Find where the given text appears and provide that cell's center as [X, Y] coordinate. 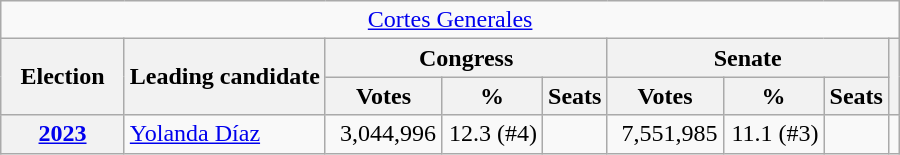
7,551,985 [665, 134]
Cortes Generales [450, 20]
11.1 (#3) [774, 134]
Election [63, 77]
Leading candidate [224, 77]
Congress [466, 58]
12.3 (#4) [492, 134]
2023 [63, 134]
Yolanda Díaz [224, 134]
Senate [748, 58]
3,044,996 [383, 134]
